Return the (X, Y) coordinate for the center point of the cell that contains the specified text.  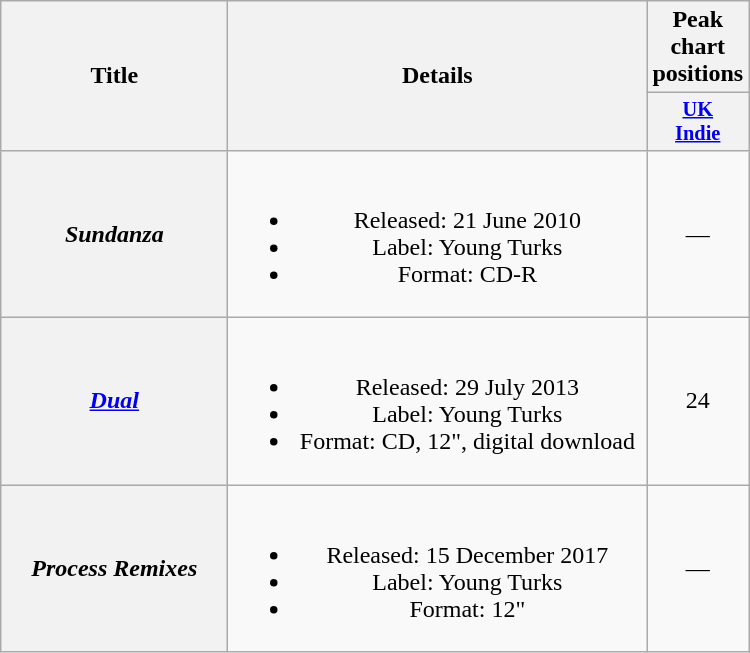
Process Remixes (114, 568)
Title (114, 76)
Released: 21 June 2010Label: Young TurksFormat: CD-R (438, 234)
Details (438, 76)
UKIndie (698, 122)
Peak chart positions (698, 47)
Sundanza (114, 234)
Released: 15 December 2017Label: Young TurksFormat: 12" (438, 568)
Dual (114, 402)
24 (698, 402)
Released: 29 July 2013Label: Young TurksFormat: CD, 12", digital download (438, 402)
